Return the [X, Y] coordinate for the center point of the cell that contains the specified text.  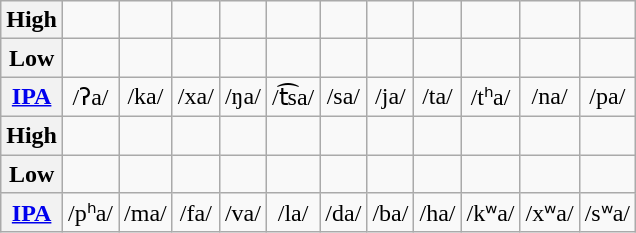
/ba/ [390, 213]
/va/ [242, 213]
/pa/ [607, 97]
/xʷa/ [550, 213]
/ŋa/ [242, 97]
/kʷa/ [490, 213]
/sʷa/ [607, 213]
/xa/ [196, 97]
/t͡sa/ [292, 97]
/ma/ [146, 213]
/sa/ [344, 97]
/ja/ [390, 97]
/pʰa/ [91, 213]
/ha/ [438, 213]
/fa/ [196, 213]
/ʔa/ [91, 97]
/ta/ [438, 97]
/da/ [344, 213]
/ka/ [146, 97]
/la/ [292, 213]
/tʰa/ [490, 97]
/na/ [550, 97]
